Scan for the cell matching the given text and deliver its (x, y) coordinate at center. 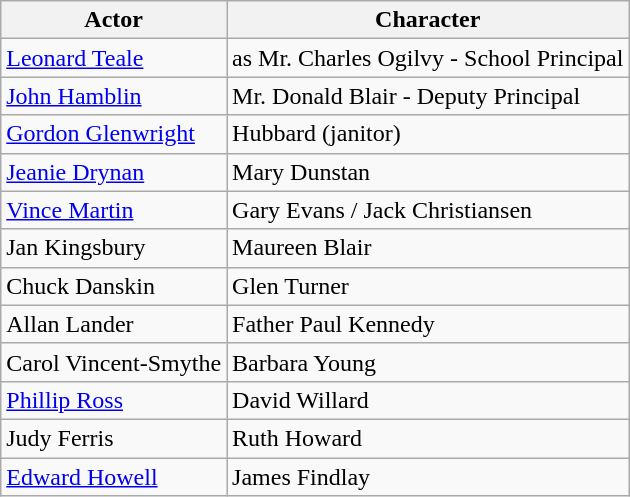
Chuck Danskin (114, 286)
Gordon Glenwright (114, 134)
Actor (114, 20)
Carol Vincent-Smythe (114, 362)
Character (428, 20)
Maureen Blair (428, 248)
Glen Turner (428, 286)
as Mr. Charles Ogilvy - School Principal (428, 58)
David Willard (428, 400)
Ruth Howard (428, 438)
Judy Ferris (114, 438)
Vince Martin (114, 210)
Phillip Ross (114, 400)
Jeanie Drynan (114, 172)
Father Paul Kennedy (428, 324)
Gary Evans / Jack Christiansen (428, 210)
Edward Howell (114, 477)
Mary Dunstan (428, 172)
Mr. Donald Blair - Deputy Principal (428, 96)
Barbara Young (428, 362)
James Findlay (428, 477)
Leonard Teale (114, 58)
Hubbard (janitor) (428, 134)
Jan Kingsbury (114, 248)
Allan Lander (114, 324)
John Hamblin (114, 96)
